Output the (X, Y) coordinate of the center of the cell containing the given text.  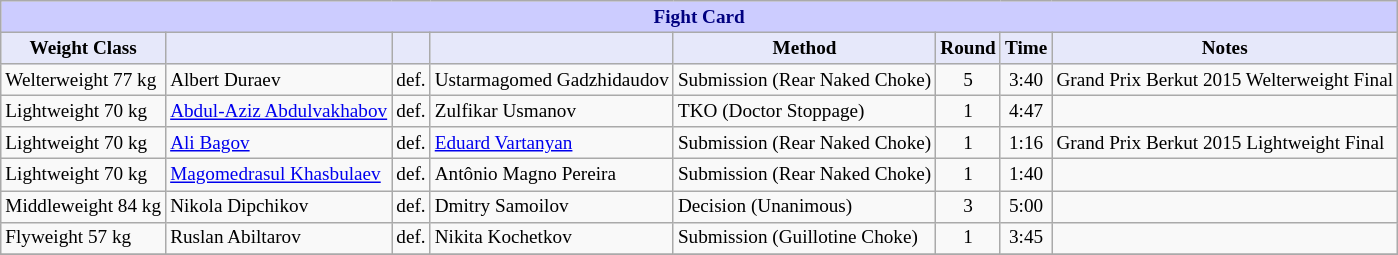
5:00 (1026, 206)
3:45 (1026, 238)
Albert Duraev (279, 80)
Submission (Guillotine Choke) (804, 238)
Zulfikar Usmanov (552, 111)
Weight Class (84, 48)
Method (804, 48)
Grand Prix Berkut 2015 Welterweight Final (1225, 80)
Ali Bagov (279, 143)
Time (1026, 48)
Dmitry Samoilov (552, 206)
1:16 (1026, 143)
Decision (Unanimous) (804, 206)
Nikita Kochetkov (552, 238)
3:40 (1026, 80)
Notes (1225, 48)
Round (968, 48)
Ruslan Abiltarov (279, 238)
TKO (Doctor Stoppage) (804, 111)
Magomedrasul Khasbulaev (279, 175)
Grand Prix Berkut 2015 Lightweight Final (1225, 143)
1:40 (1026, 175)
4:47 (1026, 111)
Abdul-Aziz Abdulvakhabov (279, 111)
Middleweight 84 kg (84, 206)
Ustarmagomed Gadzhidaudov (552, 80)
5 (968, 80)
3 (968, 206)
Welterweight 77 kg (84, 80)
Antônio Magno Pereira (552, 175)
Nikola Dipchikov (279, 206)
Flyweight 57 kg (84, 238)
Fight Card (700, 17)
Eduard Vartanyan (552, 143)
